Return [X, Y] of the center of cell containing provided text 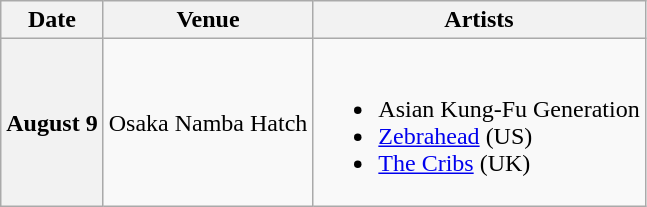
Asian Kung-Fu GenerationZebrahead (US)The Cribs (UK) [479, 122]
Date [52, 20]
Artists [479, 20]
Venue [208, 20]
Osaka Namba Hatch [208, 122]
August 9 [52, 122]
